Find where the given text appears and provide that cell's center as (x, y) coordinate. 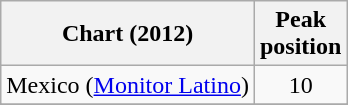
Mexico (Monitor Latino) (128, 85)
Peakposition (300, 34)
10 (300, 85)
Chart (2012) (128, 34)
